Pinpoint the cell where the given text exists, returning its [x, y] midpoint coordinate. 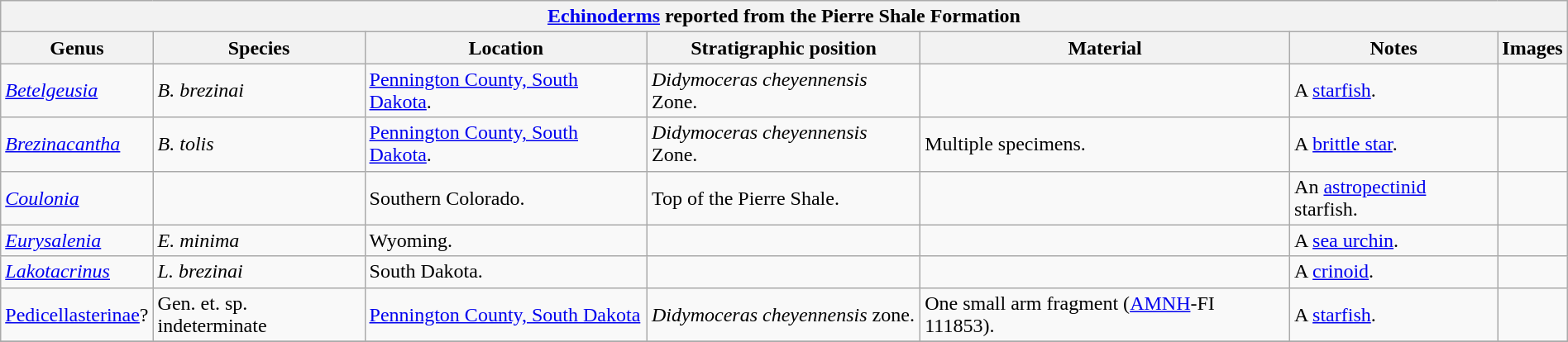
Eurysalenia [77, 240]
B. brezinai [259, 91]
Betelgeusia [77, 91]
A crinoid. [1394, 272]
Brezinacantha [77, 144]
Location [506, 48]
Pedicellasterinae? [77, 314]
Pennington County, South Dakota [506, 314]
A brittle star. [1394, 144]
One small arm fragment (AMNH-FI 111853). [1105, 314]
Images [1532, 48]
Gen. et. sp. indeterminate [259, 314]
L. brezinai [259, 272]
An astropectinid starfish. [1394, 198]
Stratigraphic position [783, 48]
A sea urchin. [1394, 240]
Coulonia [77, 198]
Material [1105, 48]
Genus [77, 48]
Wyoming. [506, 240]
Echinoderms reported from the Pierre Shale Formation [784, 17]
Notes [1394, 48]
Multiple specimens. [1105, 144]
Didymoceras cheyennensis zone. [783, 314]
South Dakota. [506, 272]
Top of the Pierre Shale. [783, 198]
Southern Colorado. [506, 198]
Lakotacrinus [77, 272]
B. tolis [259, 144]
Species [259, 48]
E. minima [259, 240]
